For the text-containing cell, return its midpoint in (x, y) coordinate format. 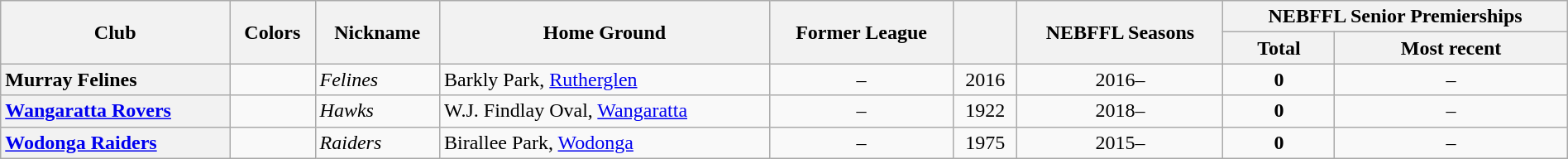
Hawks (377, 111)
Birallee Park, Wodonga (604, 142)
2016 (986, 79)
Total (1279, 48)
2018– (1120, 111)
Wangaratta Rovers (116, 111)
Barkly Park, Rutherglen (604, 79)
Wodonga Raiders (116, 142)
Club (116, 32)
1922 (986, 111)
Felines (377, 79)
Most recent (1451, 48)
2015– (1120, 142)
Home Ground (604, 32)
NEBFFL Senior Premierships (1395, 17)
NEBFFL Seasons (1120, 32)
2016– (1120, 79)
Former League (861, 32)
Nickname (377, 32)
1975 (986, 142)
Murray Felines (116, 79)
Colors (273, 32)
W.J. Findlay Oval, Wangaratta (604, 111)
Raiders (377, 142)
